Return (x, y) of the center of cell containing provided text 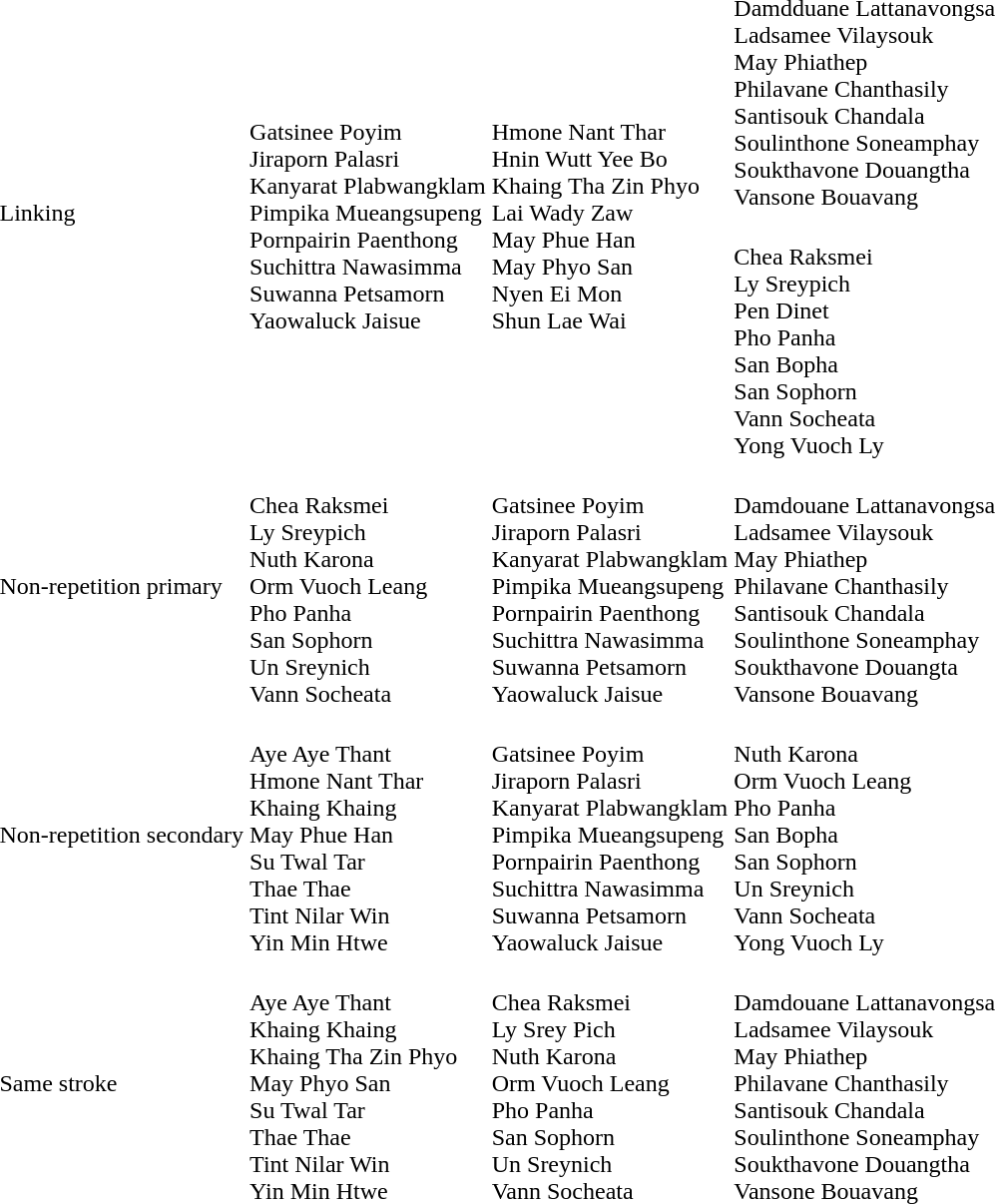
Aye Aye ThantHmone Nant TharKhaing KhaingMay Phue HanSu Twal TarThae ThaeTint Nilar WinYin Min Htwe (368, 835)
Chea RaksmeiLy SreypichNuth KaronaOrm Vuoch LeangPho PanhaSan SophornUn SreynichVann Socheata (368, 586)
